Return the (X, Y) coordinate for the center point of the cell that contains the specified text.  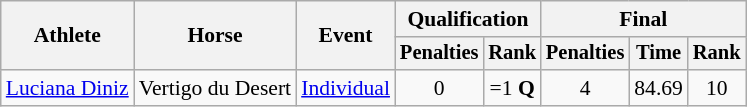
Athlete (68, 36)
10 (717, 88)
Time (658, 54)
4 (585, 88)
84.69 (658, 88)
=1 Q (512, 88)
Final (644, 19)
Event (346, 36)
Horse (215, 36)
Qualification (468, 19)
Individual (346, 88)
Vertigo du Desert (215, 88)
Luciana Diniz (68, 88)
0 (439, 88)
